Scan for the cell matching the given text and deliver its [x, y] coordinate at center. 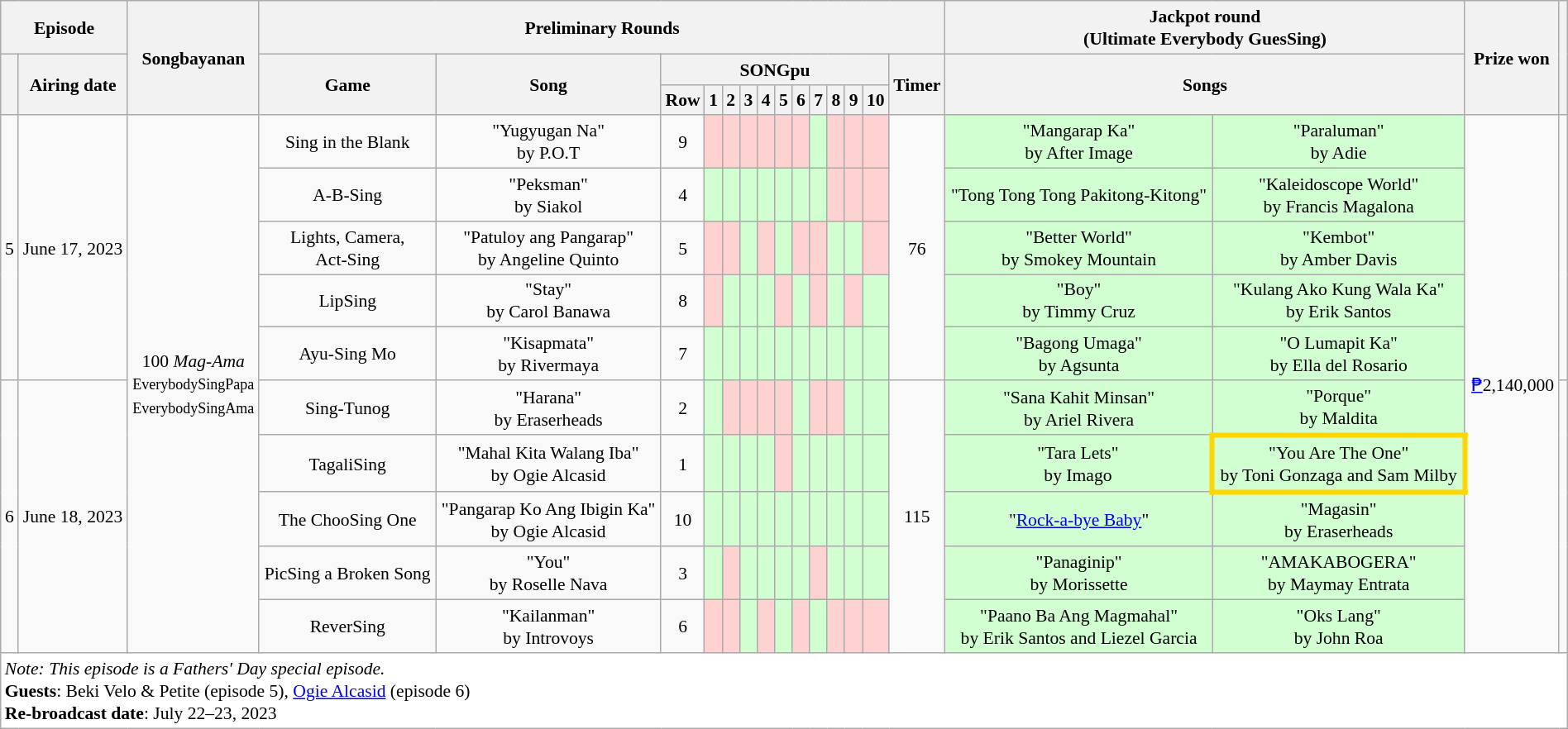
"Kailanman"by Introvoys [548, 627]
"Pangarap Ko Ang Ibigin Ka"by Ogie Alcasid [548, 519]
"Mahal Kita Walang Iba"by Ogie Alcasid [548, 465]
Timer [917, 84]
Sing-Tunog [347, 407]
"Yugyugan Na"by P.O.T [548, 142]
"Boy"by Timmy Cruz [1078, 301]
"Paano Ba Ang Magmahal"by Erik Santos and Liezel Garcia [1078, 627]
Game [347, 84]
SONGpu [775, 69]
PicSing a Broken Song [347, 574]
"Magasin"by Eraserheads [1338, 519]
76 [917, 248]
"Paraluman"by Adie [1338, 142]
100 Mag-AmaEverybodySingPapaEverybodySingAma [194, 384]
Episode [65, 27]
"Stay"by Carol Banawa [548, 301]
"Porque"by Maldita [1338, 407]
Song [548, 84]
"AMAKABOGERA"by Maymay Entrata [1338, 574]
115 [917, 517]
Lights, Camera,Act-Sing [347, 248]
"Tara Lets"by Imago [1078, 465]
₱2,140,000 [1512, 384]
"Panaginip"by Morissette [1078, 574]
A-B-Sing [347, 195]
"Oks Lang"by John Roa [1338, 627]
"Kisapmata"by Rivermaya [548, 354]
ReverSing [347, 627]
"Patuloy ang Pangarap"by Angeline Quinto [548, 248]
The ChooSing One [347, 519]
"Kaleidoscope World"by Francis Magalona [1338, 195]
Airing date [73, 84]
Songbayanan [194, 58]
"Bagong Umaga"by Agsunta [1078, 354]
Ayu-Sing Mo [347, 354]
June 17, 2023 [73, 248]
Prize won [1512, 58]
Preliminary Rounds [602, 27]
"You Are The One"by Toni Gonzaga and Sam Milby [1338, 465]
"You"by Roselle Nava [548, 574]
Row [683, 99]
"Tong Tong Tong Pakitong-Kitong" [1078, 195]
Jackpot round(Ultimate Everybody GuesSing) [1205, 27]
"Mangarap Ka"by After Image [1078, 142]
Sing in the Blank [347, 142]
"Peksman"by Siakol [548, 195]
"Rock-a-bye Baby" [1078, 519]
June 18, 2023 [73, 517]
"Better World"by Smokey Mountain [1078, 248]
"Harana"by Eraserheads [548, 407]
"Kulang Ako Kung Wala Ka"by Erik Santos [1338, 301]
TagaliSing [347, 465]
"Kembot"by Amber Davis [1338, 248]
"Sana Kahit Minsan"by Ariel Rivera [1078, 407]
LipSing [347, 301]
Songs [1205, 84]
"O Lumapit Ka"by Ella del Rosario [1338, 354]
